Scan for the cell matching the given text and deliver its [x, y] coordinate at center. 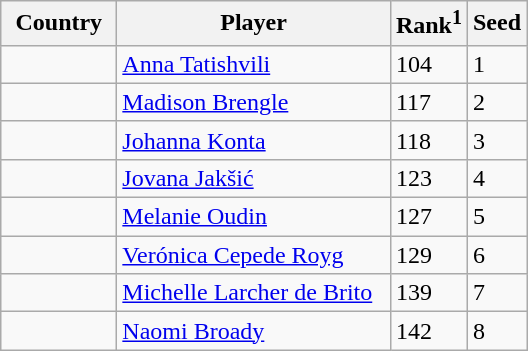
117 [428, 102]
Rank1 [428, 24]
Madison Brengle [254, 102]
Anna Tatishvili [254, 64]
127 [428, 217]
6 [496, 255]
Naomi Broady [254, 331]
Country [59, 24]
Seed [496, 24]
Verónica Cepede Royg [254, 255]
Michelle Larcher de Brito [254, 293]
2 [496, 102]
Player [254, 24]
Jovana Jakšić [254, 178]
4 [496, 178]
123 [428, 178]
118 [428, 140]
129 [428, 255]
Johanna Konta [254, 140]
7 [496, 293]
3 [496, 140]
5 [496, 217]
139 [428, 293]
142 [428, 331]
1 [496, 64]
Melanie Oudin [254, 217]
104 [428, 64]
8 [496, 331]
